Identify which cell holds the provided text, then report its (X, Y) central coordinate. 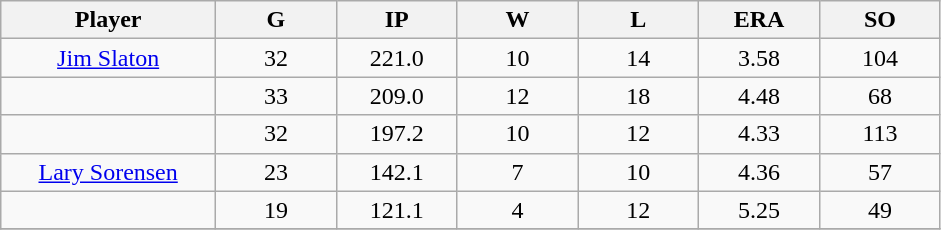
IP (396, 20)
121.1 (396, 210)
7 (518, 172)
18 (638, 96)
3.58 (760, 58)
L (638, 20)
4.48 (760, 96)
ERA (760, 20)
Player (108, 20)
W (518, 20)
221.0 (396, 58)
4 (518, 210)
197.2 (396, 134)
5.25 (760, 210)
Jim Slaton (108, 58)
14 (638, 58)
23 (276, 172)
209.0 (396, 96)
SO (880, 20)
49 (880, 210)
19 (276, 210)
104 (880, 58)
33 (276, 96)
68 (880, 96)
Lary Sorensen (108, 172)
113 (880, 134)
4.33 (760, 134)
142.1 (396, 172)
57 (880, 172)
G (276, 20)
4.36 (760, 172)
